Locate the cell with the specified text and output its [x, y] center coordinate. 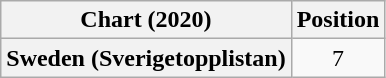
Position [338, 20]
Sweden (Sverigetopplistan) [146, 58]
Chart (2020) [146, 20]
7 [338, 58]
